Detect which cell encompasses the target text, then output its [X, Y] center coordinate. 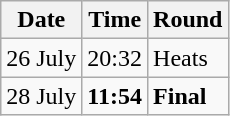
20:32 [115, 58]
26 July [42, 58]
28 July [42, 96]
11:54 [115, 96]
Time [115, 20]
Final [188, 96]
Heats [188, 58]
Round [188, 20]
Date [42, 20]
